From the cell containing the given text, extract its center point as (x, y) coordinate. 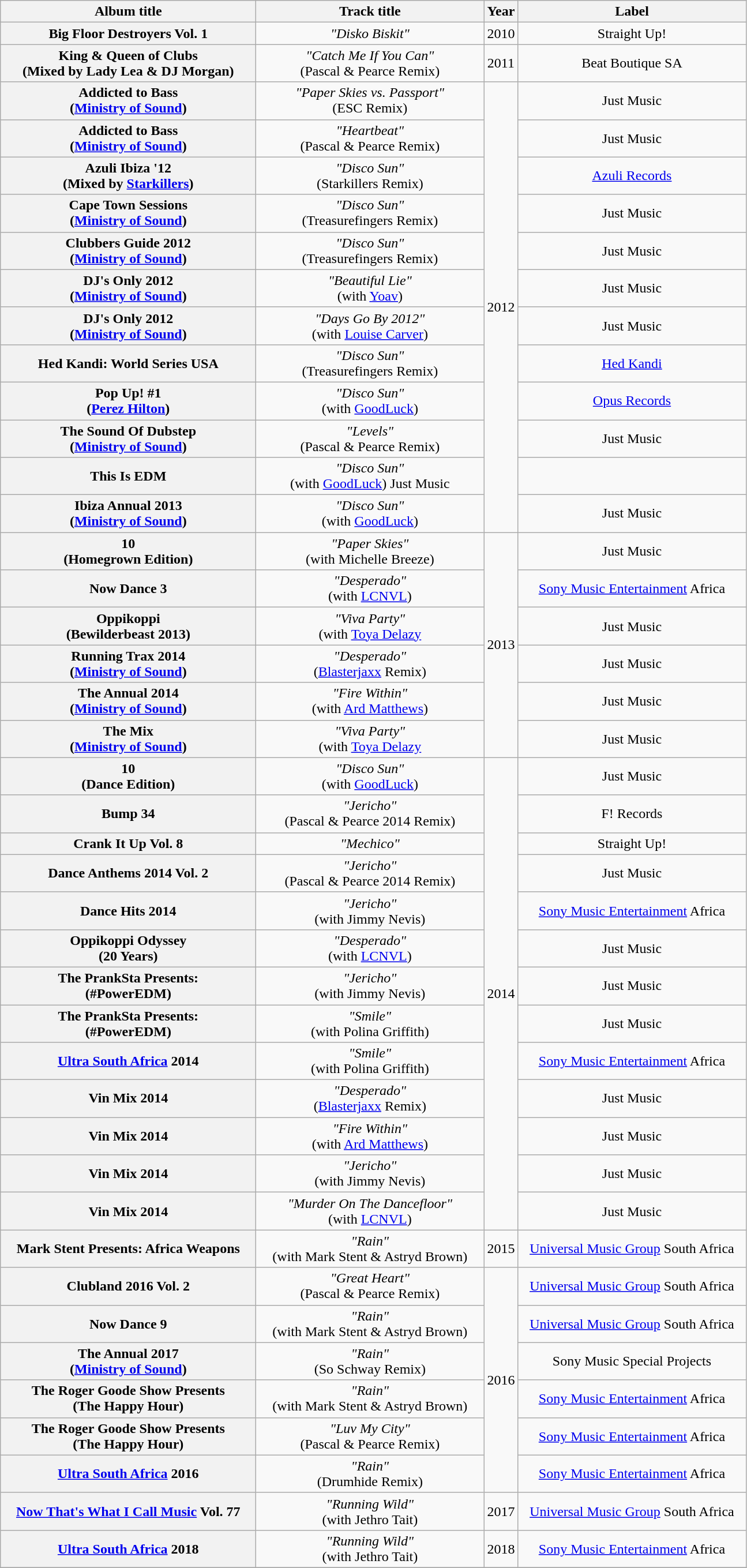
"Great Heart"(Pascal & Pearce Remix) (370, 1286)
"Mechico" (370, 843)
Ultra South Africa 2016 (128, 1473)
"Beautiful Lie"(with Yoav) (370, 288)
The Mix(Ministry of Sound) (128, 738)
"Disco Sun"(with GoodLuck) Just Music (370, 477)
Opus Records (632, 400)
2016 (501, 1380)
"Disko Biskit" (370, 33)
2018 (501, 1548)
Hed Kandi: World Series USA (128, 363)
Dance Hits 2014 (128, 910)
"Disco Sun"(Starkillers Remix) (370, 175)
Sony Music Special Projects (632, 1361)
King & Queen of Clubs(Mixed by Lady Lea & DJ Morgan) (128, 63)
F! Records (632, 813)
2010 (501, 33)
Year (501, 12)
Now Dance 9 (128, 1323)
Oppikoppi Odyssey(20 Years) (128, 948)
2015 (501, 1248)
The Annual 2017(Ministry of Sound) (128, 1361)
The Sound Of Dubstep(Ministry of Sound) (128, 438)
Track title (370, 12)
Hed Kandi (632, 363)
"Murder On The Dancefloor"(with LCNVL) (370, 1211)
10(Homegrown Edition) (128, 552)
Azuli Records (632, 175)
"Luv My City"(Pascal & Pearce Remix) (370, 1436)
The Annual 2014(Ministry of Sound) (128, 702)
Beat Boutique SA (632, 63)
2012 (501, 307)
10(Dance Edition) (128, 777)
Bump 34 (128, 813)
Ibiza Annual 2013(Ministry of Sound) (128, 513)
Azuli Ibiza '12(Mixed by Starkillers) (128, 175)
Oppikoppi(Bewilderbeast 2013) (128, 627)
Clubbers Guide 2012(Ministry of Sound) (128, 250)
"Days Go By 2012"(with Louise Carver) (370, 325)
This Is EDM (128, 477)
Ultra South Africa 2014 (128, 1061)
"Rain"(Drumhide Remix) (370, 1473)
Ultra South Africa 2018 (128, 1548)
"Catch Me If You Can"(Pascal & Pearce Remix) (370, 63)
Clubland 2016 Vol. 2 (128, 1286)
Pop Up! #1(Perez Hilton) (128, 400)
2017 (501, 1511)
2011 (501, 63)
"Levels"(Pascal & Pearce Remix) (370, 438)
Mark Stent Presents: Africa Weapons (128, 1248)
Cape Town Sessions(Ministry of Sound) (128, 213)
Crank It Up Vol. 8 (128, 843)
Running Trax 2014(Ministry of Sound) (128, 663)
Now That's What I Call Music Vol. 77 (128, 1511)
2013 (501, 645)
Label (632, 12)
"Rain"(So Schway Remix) (370, 1361)
Big Floor Destroyers Vol. 1 (128, 33)
Album title (128, 12)
2014 (501, 993)
"Paper Skies"(with Michelle Breeze) (370, 552)
Dance Anthems 2014 Vol. 2 (128, 873)
Now Dance 3 (128, 588)
"Paper Skies vs. Passport" (ESC Remix) (370, 100)
"Heartbeat"(Pascal & Pearce Remix) (370, 138)
